Determine the [X, Y] coordinate at the center of the cell enclosing the given text.  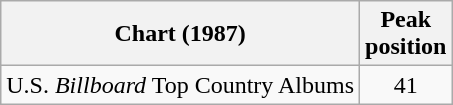
41 [406, 85]
Chart (1987) [180, 34]
Peakposition [406, 34]
U.S. Billboard Top Country Albums [180, 85]
